For the text-containing cell, return its midpoint in [x, y] coordinate format. 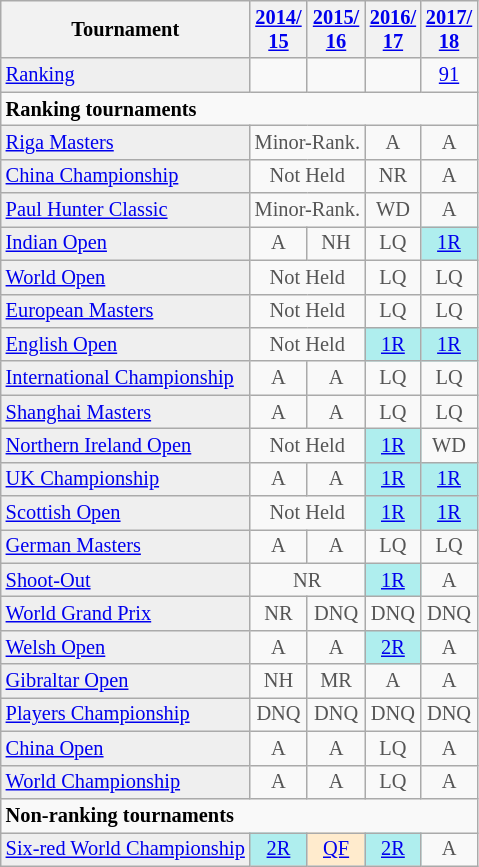
2017/18 [449, 29]
German Masters [126, 546]
Riga Masters [126, 142]
China Championship [126, 176]
English Open [126, 344]
2015/16 [336, 29]
Ranking tournaments [239, 109]
MR [336, 681]
Tournament [126, 29]
Shoot-Out [126, 580]
Six-red World Championship [126, 849]
Scottish Open [126, 513]
Players Championship [126, 714]
2016/17 [393, 29]
International Championship [126, 378]
European Masters [126, 311]
Indian Open [126, 243]
UK Championship [126, 479]
Non-ranking tournaments [239, 815]
Gibraltar Open [126, 681]
91 [449, 75]
World Championship [126, 782]
World Open [126, 277]
Paul Hunter Classic [126, 210]
World Grand Prix [126, 613]
Welsh Open [126, 647]
QF [336, 849]
Northern Ireland Open [126, 445]
Shanghai Masters [126, 412]
China Open [126, 748]
Ranking [126, 75]
2014/15 [279, 29]
